Return the [x, y] coordinate for the center point of the cell that contains the specified text.  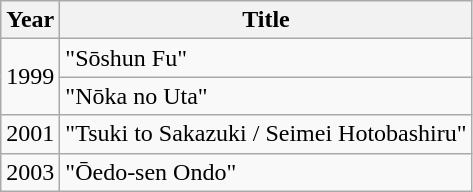
Year [30, 20]
"Nōka no Uta" [266, 96]
1999 [30, 77]
"Sōshun Fu" [266, 58]
"Tsuki to Sakazuki / Seimei Hotobashiru" [266, 134]
2003 [30, 172]
Title [266, 20]
"Ōedo-sen Ondo" [266, 172]
2001 [30, 134]
